Scan for the cell matching the given text and deliver its (x, y) coordinate at center. 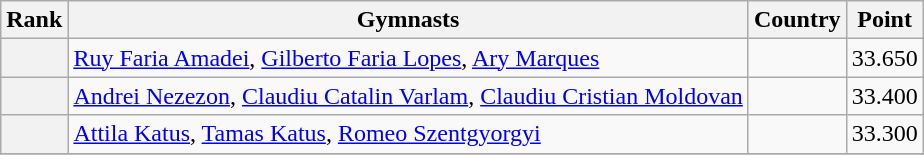
33.650 (884, 58)
Rank (34, 20)
Ruy Faria Amadei, Gilberto Faria Lopes, Ary Marques (408, 58)
33.400 (884, 96)
Country (797, 20)
Andrei Nezezon, Claudiu Catalin Varlam, Claudiu Cristian Moldovan (408, 96)
33.300 (884, 134)
Gymnasts (408, 20)
Attila Katus, Tamas Katus, Romeo Szentgyorgyi (408, 134)
Point (884, 20)
